Provide the (X, Y) coordinate of the cell's center where the given text is located.  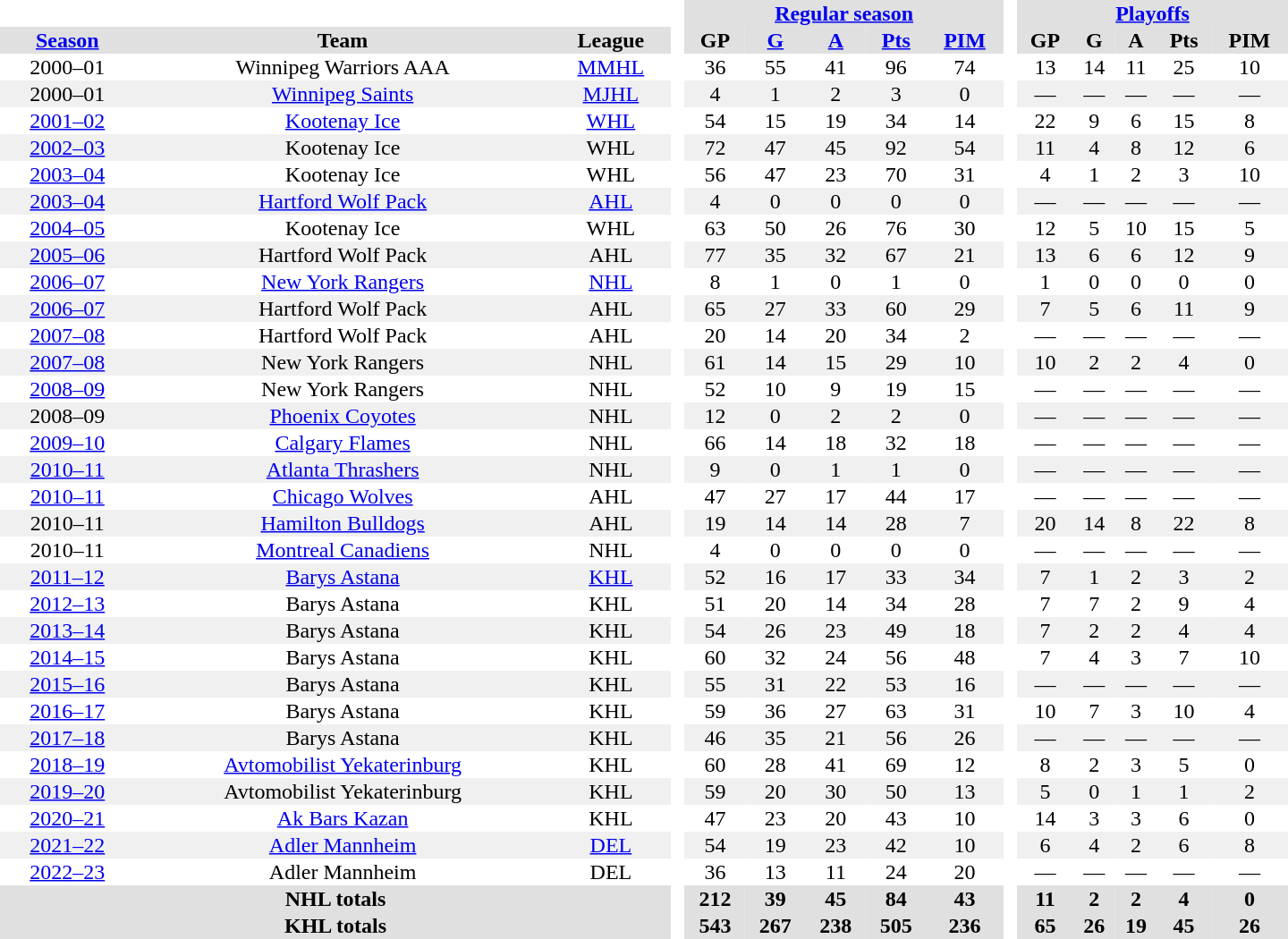
2011–12 (68, 577)
77 (716, 255)
212 (716, 899)
70 (896, 174)
48 (965, 657)
2021–22 (68, 845)
238 (835, 926)
Winnipeg Warriors AAA (343, 67)
Season (68, 40)
2016–17 (68, 711)
67 (896, 255)
Playoffs (1152, 13)
KHL totals (335, 926)
2014–15 (68, 657)
Hamilton Bulldogs (343, 523)
74 (965, 67)
MMHL (611, 67)
61 (716, 362)
2013–14 (68, 630)
2020–21 (68, 818)
96 (896, 67)
2018–19 (68, 765)
2017–18 (68, 738)
69 (896, 765)
Winnipeg Saints (343, 94)
MJHL (611, 94)
League (611, 40)
505 (896, 926)
543 (716, 926)
2001–02 (68, 121)
42 (896, 845)
39 (775, 899)
NHL totals (335, 899)
236 (965, 926)
Chicago Wolves (343, 496)
2002–03 (68, 148)
51 (716, 604)
66 (716, 443)
Regular season (844, 13)
92 (896, 148)
2009–10 (68, 443)
44 (896, 496)
Montreal Canadiens (343, 550)
Team (343, 40)
Calgary Flames (343, 443)
2015–16 (68, 684)
2012–13 (68, 604)
72 (716, 148)
2005–06 (68, 255)
267 (775, 926)
2019–20 (68, 791)
76 (896, 228)
84 (896, 899)
25 (1184, 67)
Phoenix Coyotes (343, 416)
Ak Bars Kazan (343, 818)
46 (716, 738)
49 (896, 630)
53 (896, 684)
2022–23 (68, 872)
Atlanta Thrashers (343, 469)
2004–05 (68, 228)
